Identify which cell holds the provided text, then report its (x, y) central coordinate. 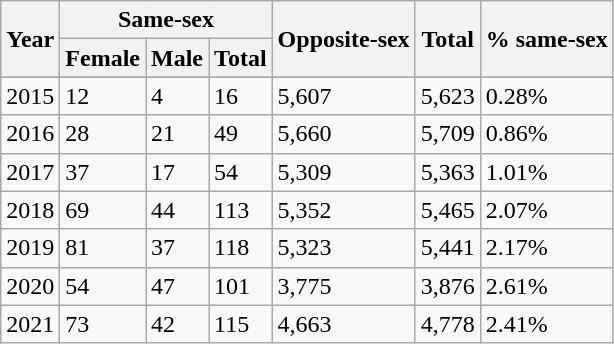
2021 (30, 324)
16 (241, 96)
0.86% (546, 134)
5,623 (448, 96)
113 (241, 210)
101 (241, 286)
Female (103, 58)
5,363 (448, 172)
17 (178, 172)
115 (241, 324)
2018 (30, 210)
12 (103, 96)
5,441 (448, 248)
5,607 (344, 96)
81 (103, 248)
28 (103, 134)
69 (103, 210)
2.17% (546, 248)
5,709 (448, 134)
2019 (30, 248)
42 (178, 324)
2015 (30, 96)
4 (178, 96)
4,663 (344, 324)
5,465 (448, 210)
2020 (30, 286)
44 (178, 210)
5,660 (344, 134)
3,775 (344, 286)
5,352 (344, 210)
118 (241, 248)
4,778 (448, 324)
Male (178, 58)
2016 (30, 134)
Year (30, 39)
3,876 (448, 286)
0.28% (546, 96)
Opposite-sex (344, 39)
2.07% (546, 210)
49 (241, 134)
1.01% (546, 172)
2017 (30, 172)
47 (178, 286)
5,323 (344, 248)
21 (178, 134)
5,309 (344, 172)
73 (103, 324)
2.61% (546, 286)
Same-sex (166, 20)
% same-sex (546, 39)
2.41% (546, 324)
